Find where the given text appears and provide that cell's center as (x, y) coordinate. 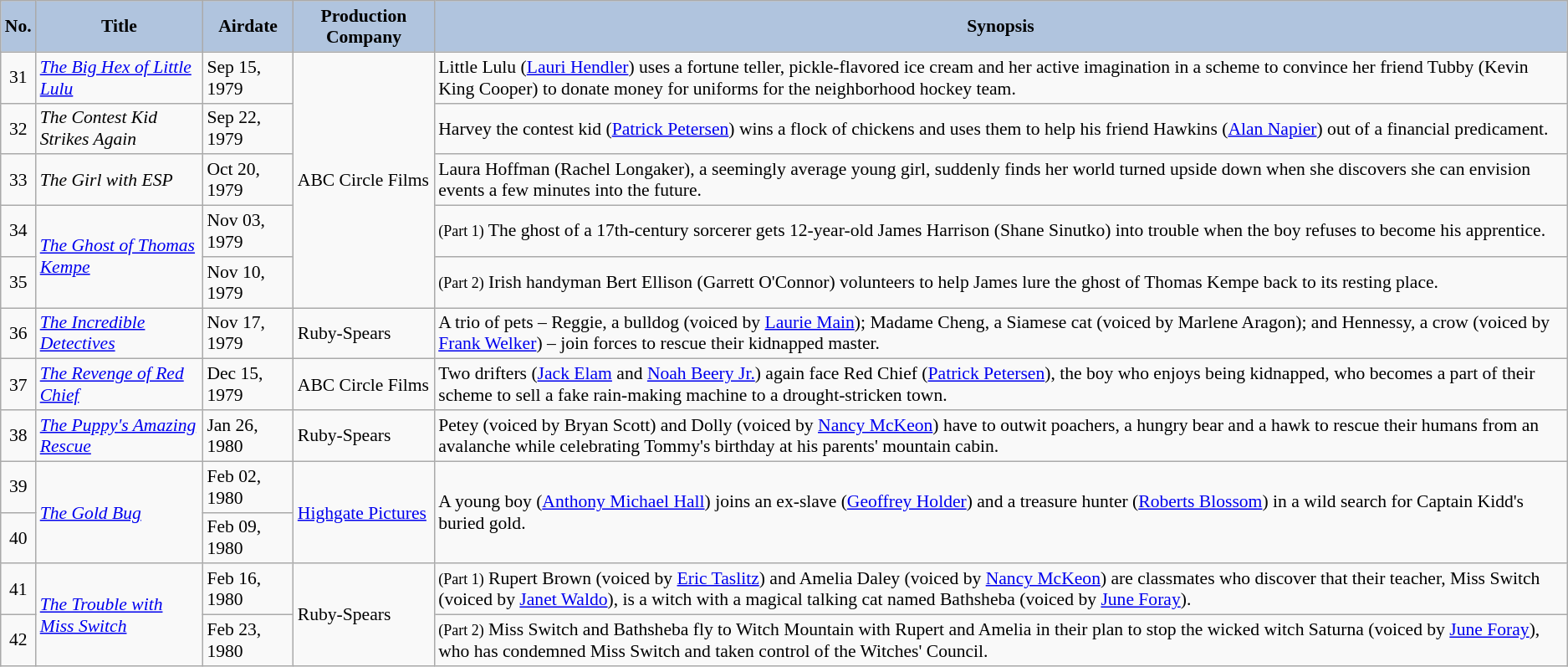
38 (18, 435)
Production Company (364, 27)
Highgate Pictures (364, 512)
Jan 26, 1980 (248, 435)
39 (18, 487)
Oct 20, 1979 (248, 181)
Nov 10, 1979 (248, 283)
Title (120, 27)
Feb 02, 1980 (248, 487)
The Contest Kid Strikes Again (120, 129)
Dec 15, 1979 (248, 385)
41 (18, 589)
36 (18, 333)
31 (18, 77)
The Incredible Detectives (120, 333)
Feb 09, 1980 (248, 537)
(Part 2) Irish handyman Bert Ellison (Garrett O'Connor) volunteers to help James lure the ghost of Thomas Kempe back to its resting place. (1000, 283)
33 (18, 181)
The Puppy's Amazing Rescue (120, 435)
42 (18, 641)
The Revenge of Red Chief (120, 385)
Feb 23, 1980 (248, 641)
The Big Hex of Little Lulu (120, 77)
37 (18, 385)
No. (18, 27)
The Gold Bug (120, 512)
Airdate (248, 27)
Sep 22, 1979 (248, 129)
35 (18, 283)
34 (18, 231)
40 (18, 537)
The Ghost of Thomas Kempe (120, 257)
Nov 03, 1979 (248, 231)
Feb 16, 1980 (248, 589)
The Girl with ESP (120, 181)
The Trouble with Miss Switch (120, 615)
Sep 15, 1979 (248, 77)
Synopsis (1000, 27)
Nov 17, 1979 (248, 333)
32 (18, 129)
